Identify which cell holds the provided text, then report its (X, Y) central coordinate. 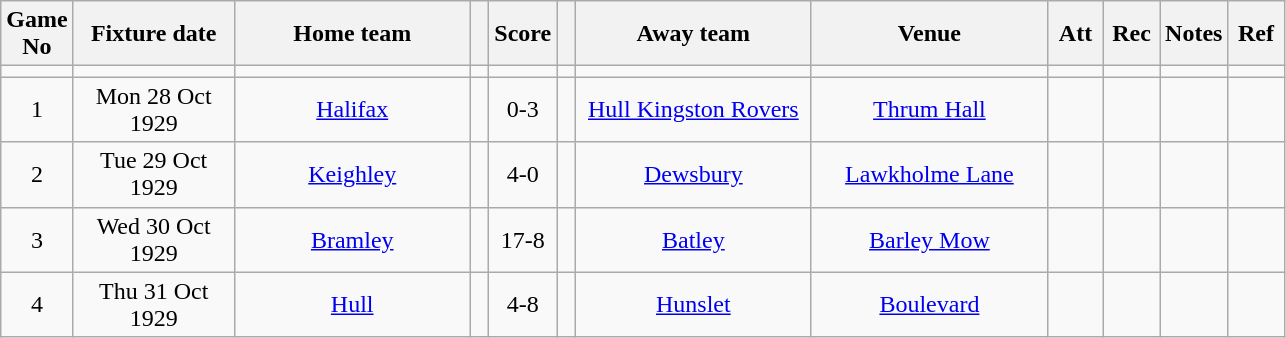
Dewsbury (693, 174)
Game No (37, 34)
Score (523, 34)
Barley Mow (929, 240)
4 (37, 304)
Halifax (352, 110)
Bramley (352, 240)
Thu 31 Oct 1929 (154, 304)
Boulevard (929, 304)
Venue (929, 34)
Hunslet (693, 304)
Keighley (352, 174)
Rec (1132, 34)
Ref (1256, 34)
Wed 30 Oct 1929 (154, 240)
Mon 28 Oct 1929 (154, 110)
Notes (1194, 34)
4-0 (523, 174)
Hull Kingston Rovers (693, 110)
1 (37, 110)
Lawkholme Lane (929, 174)
17-8 (523, 240)
0-3 (523, 110)
Batley (693, 240)
Away team (693, 34)
3 (37, 240)
2 (37, 174)
Thrum Hall (929, 110)
4-8 (523, 304)
Tue 29 Oct 1929 (154, 174)
Hull (352, 304)
Fixture date (154, 34)
Home team (352, 34)
Att (1075, 34)
